Extract the (X, Y) coordinate from the center of the cell holding the provided text.  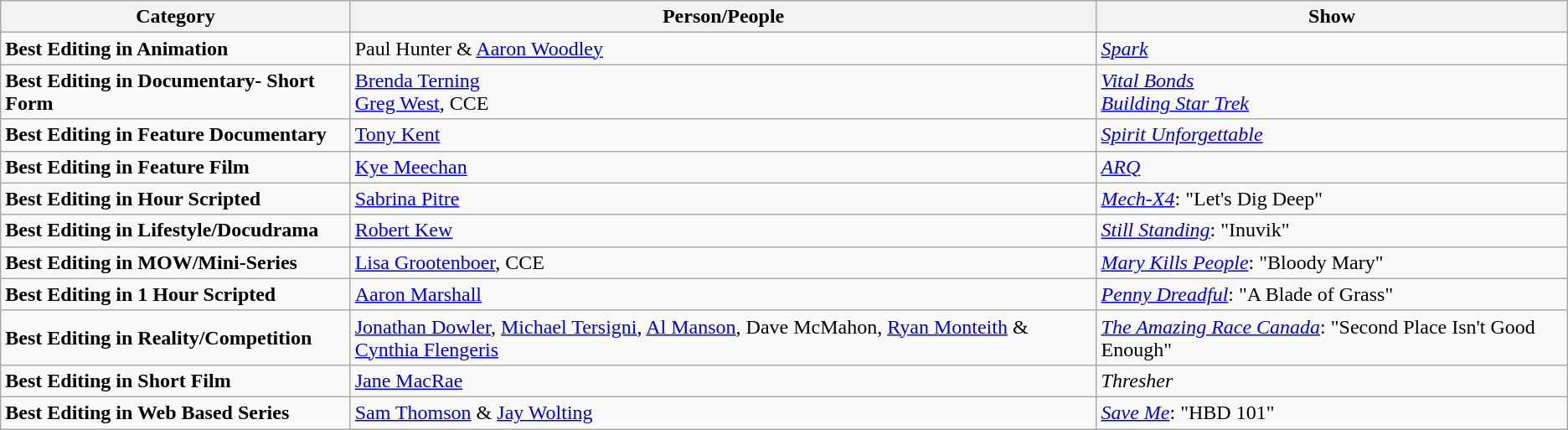
Show (1332, 17)
ARQ (1332, 167)
Best Editing in Animation (176, 49)
Brenda TerningGreg West, CCE (724, 92)
Best Editing in Web Based Series (176, 412)
Sabrina Pitre (724, 199)
Best Editing in 1 Hour Scripted (176, 294)
Spirit Unforgettable (1332, 135)
Best Editing in Feature Film (176, 167)
Tony Kent (724, 135)
Sam Thomson & Jay Wolting (724, 412)
Mech-X4: "Let's Dig Deep" (1332, 199)
Jane MacRae (724, 381)
Mary Kills People: "Bloody Mary" (1332, 262)
Best Editing in Reality/Competition (176, 337)
Best Editing in MOW/Mini-Series (176, 262)
Aaron Marshall (724, 294)
Vital BondsBuilding Star Trek (1332, 92)
Category (176, 17)
Thresher (1332, 381)
Spark (1332, 49)
Best Editing in Documentary- Short Form (176, 92)
Person/People (724, 17)
Best Editing in Hour Scripted (176, 199)
Kye Meechan (724, 167)
Robert Kew (724, 231)
Penny Dreadful: "A Blade of Grass" (1332, 294)
Best Editing in Feature Documentary (176, 135)
Best Editing in Lifestyle/Docudrama (176, 231)
Save Me: "HBD 101" (1332, 412)
Lisa Grootenboer, CCE (724, 262)
Best Editing in Short Film (176, 381)
Jonathan Dowler, Michael Tersigni, Al Manson, Dave McMahon, Ryan Monteith & Cynthia Flengeris (724, 337)
Still Standing: "Inuvik" (1332, 231)
Paul Hunter & Aaron Woodley (724, 49)
The Amazing Race Canada: "Second Place Isn't Good Enough" (1332, 337)
